Search for the cell housing the specified text and yield its (X, Y) center coordinate. 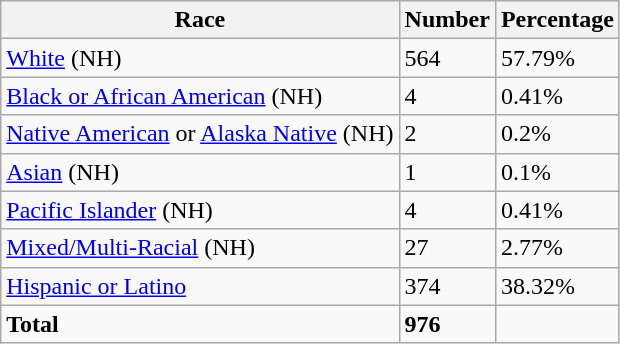
976 (447, 324)
0.1% (557, 172)
0.2% (557, 134)
White (NH) (200, 58)
Hispanic or Latino (200, 286)
1 (447, 172)
2 (447, 134)
Asian (NH) (200, 172)
27 (447, 248)
38.32% (557, 286)
Percentage (557, 20)
57.79% (557, 58)
Total (200, 324)
374 (447, 286)
Black or African American (NH) (200, 96)
Number (447, 20)
2.77% (557, 248)
Race (200, 20)
564 (447, 58)
Native American or Alaska Native (NH) (200, 134)
Pacific Islander (NH) (200, 210)
Mixed/Multi-Racial (NH) (200, 248)
